Scan for the cell matching the given text and deliver its [x, y] coordinate at center. 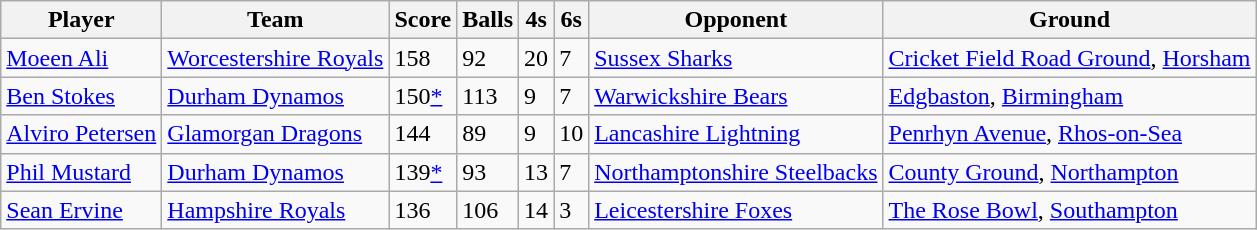
Phil Mustard [82, 172]
Hampshire Royals [276, 210]
3 [572, 210]
92 [488, 58]
4s [536, 20]
93 [488, 172]
Warwickshire Bears [736, 96]
Leicestershire Foxes [736, 210]
Sean Ervine [82, 210]
10 [572, 134]
13 [536, 172]
Team [276, 20]
158 [423, 58]
Cricket Field Road Ground, Horsham [1070, 58]
136 [423, 210]
139* [423, 172]
Score [423, 20]
Opponent [736, 20]
The Rose Bowl, Southampton [1070, 210]
Lancashire Lightning [736, 134]
Ben Stokes [82, 96]
County Ground, Northampton [1070, 172]
113 [488, 96]
Player [82, 20]
6s [572, 20]
Penrhyn Avenue, Rhos-on-Sea [1070, 134]
Northamptonshire Steelbacks [736, 172]
144 [423, 134]
Balls [488, 20]
14 [536, 210]
Ground [1070, 20]
20 [536, 58]
Worcestershire Royals [276, 58]
Edgbaston, Birmingham [1070, 96]
Alviro Petersen [82, 134]
106 [488, 210]
Sussex Sharks [736, 58]
Glamorgan Dragons [276, 134]
150* [423, 96]
Moeen Ali [82, 58]
89 [488, 134]
